Return the (x, y) coordinate for the center point of the cell that contains the specified text.  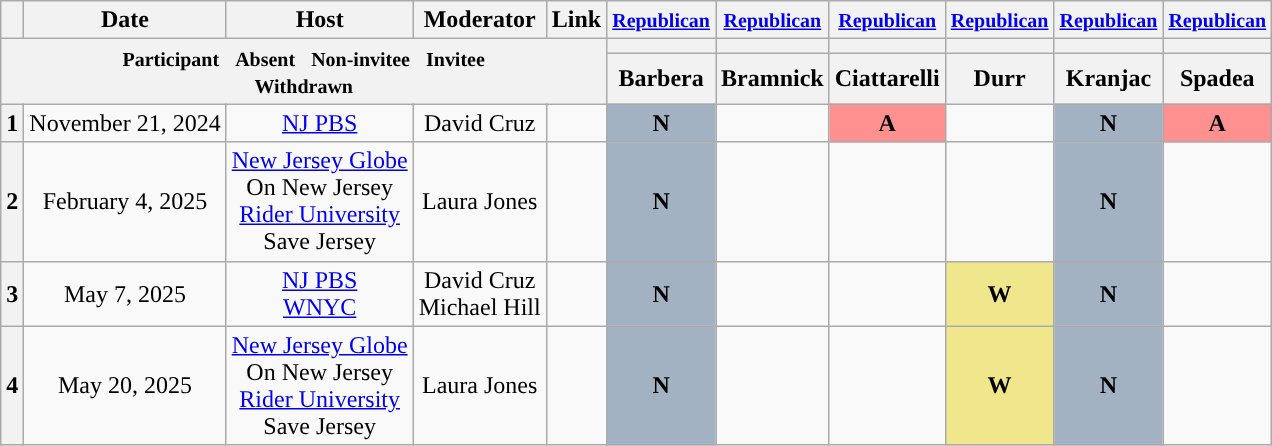
1 (12, 123)
Date (125, 20)
May 7, 2025 (125, 294)
David CruzMichael Hill (480, 294)
Bramnick (773, 78)
3 (12, 294)
November 21, 2024 (125, 123)
Moderator (480, 20)
NJ PBS (320, 123)
2 (12, 202)
Barbera (662, 78)
4 (12, 386)
May 20, 2025 (125, 386)
Kranjac (1108, 78)
Durr (1000, 78)
Link (576, 20)
Ciattarelli (887, 78)
Spadea (1218, 78)
David Cruz (480, 123)
Host (320, 20)
NJ PBSWNYC (320, 294)
Participant Absent Non-invitee Invitee Withdrawn (304, 72)
February 4, 2025 (125, 202)
